Pinpoint the cell where the given text exists, returning its (x, y) midpoint coordinate. 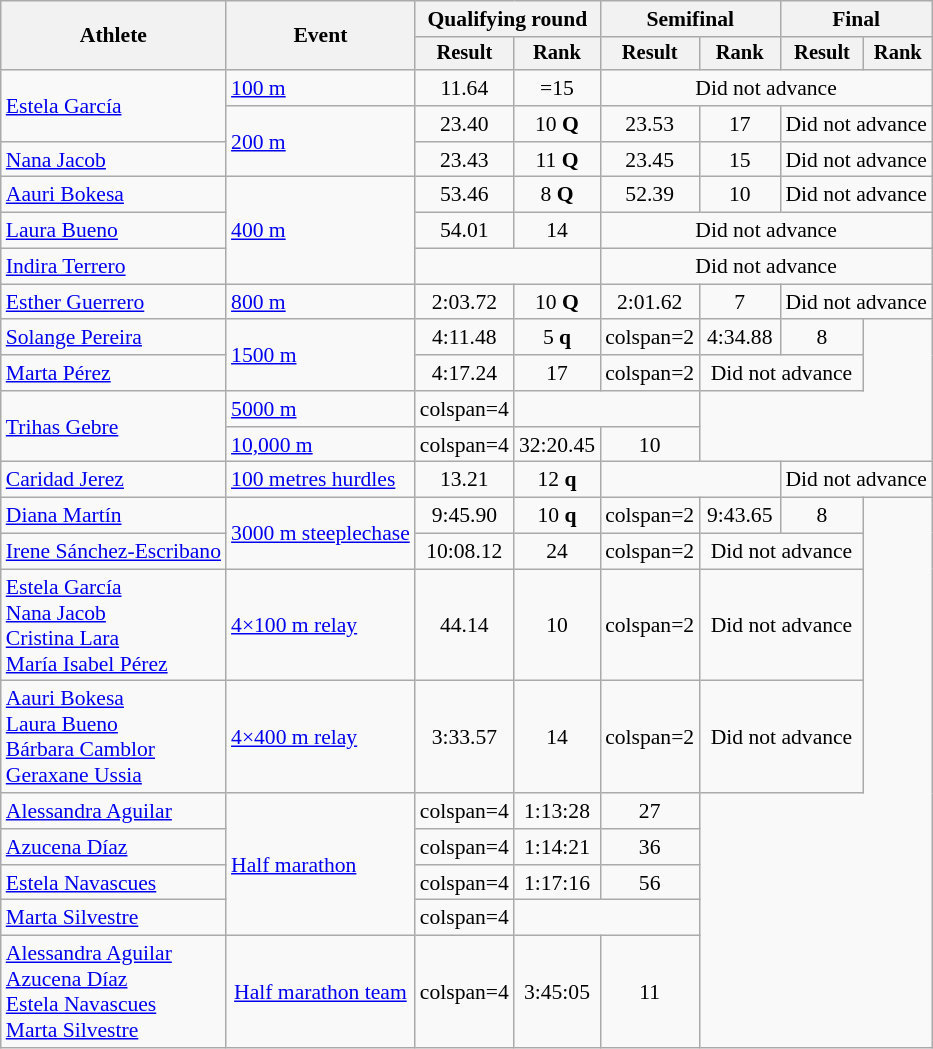
11 Q (557, 160)
Laura Bueno (114, 231)
13.21 (464, 480)
Irene Sánchez-Escribano (114, 552)
Estela GarcíaNana JacobCristina LaraMaría Isabel Pérez (114, 625)
Esther Guerrero (114, 302)
Aauri Bokesa (114, 195)
3:45:05 (557, 992)
Diana Martín (114, 516)
100 m (320, 88)
52.39 (650, 195)
1:13:28 (557, 811)
Aauri BokesaLaura BuenoBárbara CamblorGeraxane Ussia (114, 737)
5 q (557, 338)
23.53 (650, 124)
400 m (320, 230)
27 (650, 811)
=15 (557, 88)
23.43 (464, 160)
5000 m (320, 409)
Solange Pereira (114, 338)
8 Q (557, 195)
9:43.65 (740, 516)
Alessandra AguilarAzucena DíazEstela NavascuesMarta Silvestre (114, 992)
4:11.48 (464, 338)
4×100 m relay (320, 625)
Qualifying round (508, 19)
4:17.24 (464, 373)
15 (740, 160)
7 (740, 302)
Half marathon (320, 864)
44.14 (464, 625)
Semifinal (690, 19)
800 m (320, 302)
Indira Terrero (114, 267)
23.45 (650, 160)
9:45.90 (464, 516)
54.01 (464, 231)
2:03.72 (464, 302)
Marta Pérez (114, 373)
Nana Jacob (114, 160)
11 (650, 992)
24 (557, 552)
56 (650, 883)
Estela García (114, 106)
10 q (557, 516)
Azucena Díaz (114, 847)
Trihas Gebre (114, 426)
23.40 (464, 124)
Estela Navascues (114, 883)
53.46 (464, 195)
4×400 m relay (320, 737)
Final (856, 19)
Alessandra Aguilar (114, 811)
Marta Silvestre (114, 918)
10:08.12 (464, 552)
3:33.57 (464, 737)
200 m (320, 142)
2:01.62 (650, 302)
Caridad Jerez (114, 480)
1500 m (320, 356)
32:20.45 (557, 445)
3000 m steeplechase (320, 534)
1:14:21 (557, 847)
12 q (557, 480)
36 (650, 847)
Event (320, 36)
100 metres hurdles (320, 480)
Half marathon team (320, 992)
4:34.88 (740, 338)
11.64 (464, 88)
Athlete (114, 36)
10,000 m (320, 445)
1:17:16 (557, 883)
